Locate the cell with the specified text and output its [x, y] center coordinate. 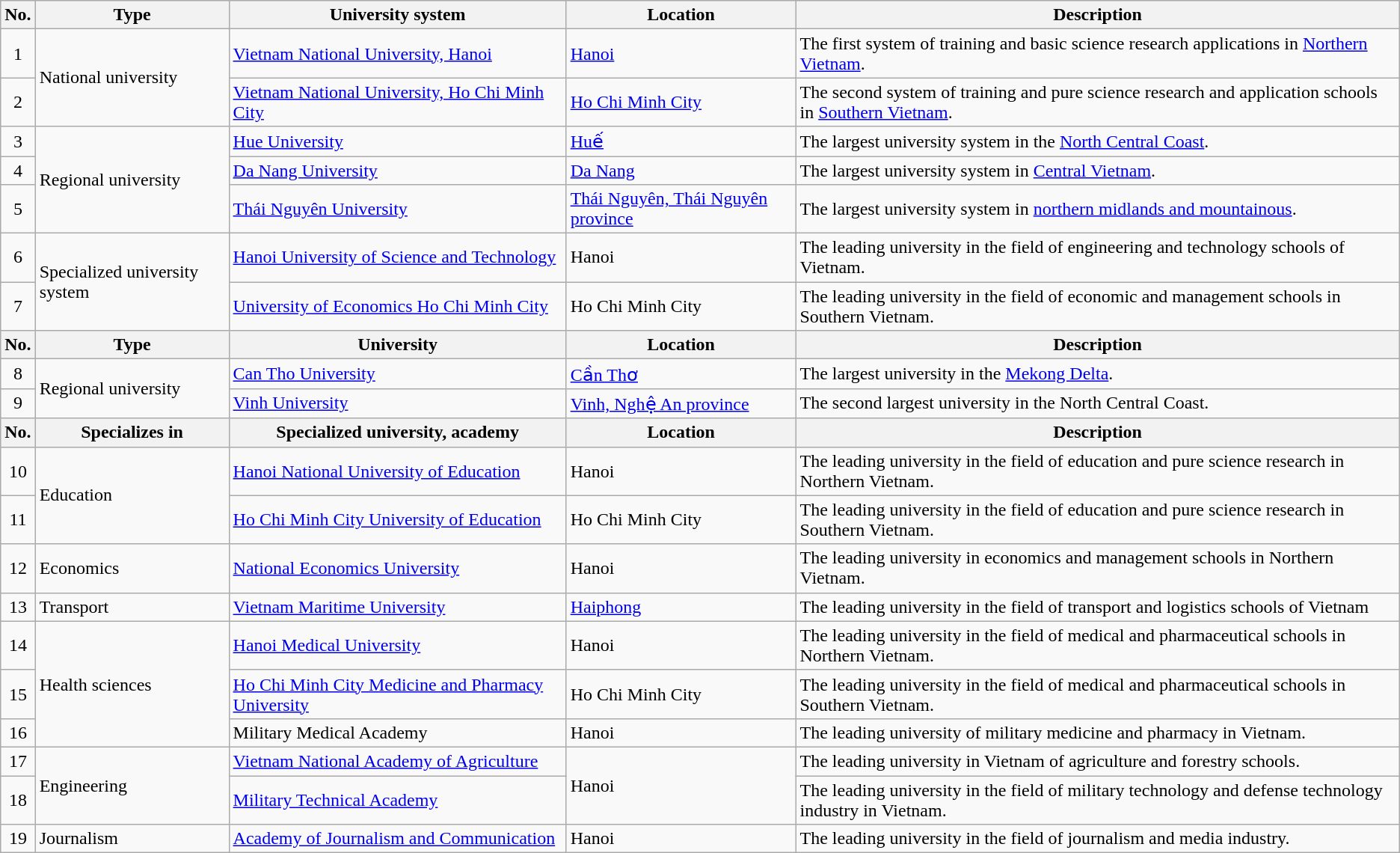
The leading university in the field of economic and management schools in Southern Vietnam. [1098, 307]
5 [18, 210]
Haiphong [681, 607]
17 [18, 761]
Journalism [132, 839]
The leading university in the field of transport and logistics schools of Vietnam [1098, 607]
Vietnam Maritime University [398, 607]
The largest university system in the North Central Coast. [1098, 141]
Health sciences [132, 684]
University system [398, 15]
Economics [132, 569]
Academy of Journalism and Communication [398, 839]
14 [18, 645]
9 [18, 403]
The leading university in the field of journalism and media industry. [1098, 839]
The leading university in the field of military technology and defense technology industry in Vietnam. [1098, 799]
2 [18, 102]
Huế [681, 141]
Da Nang [681, 170]
National Economics University [398, 569]
4 [18, 170]
The second system of training and pure science research and application schools in Southern Vietnam. [1098, 102]
3 [18, 141]
The leading university of military medicine and pharmacy in Vietnam. [1098, 733]
The second largest university in the North Central Coast. [1098, 403]
15 [18, 694]
University [398, 345]
The leading university in Vietnam of agriculture and forestry schools. [1098, 761]
Hanoi University of Science and Technology [398, 257]
The leading university in the field of education and pure science research in Northern Vietnam. [1098, 471]
Ho Chi Minh City University of Education [398, 519]
13 [18, 607]
Thái Nguyên University [398, 210]
Hue University [398, 141]
Vinh, Nghệ An province [681, 403]
10 [18, 471]
Specialized university, academy [398, 432]
Ho Chi Minh City Medicine and Pharmacy University [398, 694]
7 [18, 307]
Specializes in [132, 432]
The largest university in the Mekong Delta. [1098, 374]
Military Technical Academy [398, 799]
Hanoi National University of Education [398, 471]
1 [18, 54]
The leading university in economics and management schools in Northern Vietnam. [1098, 569]
11 [18, 519]
Thái Nguyên, Thái Nguyên province [681, 210]
The largest university system in Central Vietnam. [1098, 170]
12 [18, 569]
Education [132, 495]
The leading university in the field of engineering and technology schools of Vietnam. [1098, 257]
Can Tho University [398, 374]
8 [18, 374]
19 [18, 839]
Engineering [132, 786]
6 [18, 257]
The leading university in the field of education and pure science research in Southern Vietnam. [1098, 519]
16 [18, 733]
Military Medical Academy [398, 733]
Da Nang University [398, 170]
National university [132, 78]
Cần Thơ [681, 374]
Transport [132, 607]
The largest university system in northern midlands and mountainous. [1098, 210]
Vinh University [398, 403]
University of Economics Ho Chi Minh City [398, 307]
The first system of training and basic science research applications in Northern Vietnam. [1098, 54]
18 [18, 799]
Vietnam National University, Hanoi [398, 54]
Vietnam National Academy of Agriculture [398, 761]
Hanoi Medical University [398, 645]
The leading university in the field of medical and pharmaceutical schools in Southern Vietnam. [1098, 694]
Specialized university system [132, 282]
Vietnam National University, Ho Chi Minh City [398, 102]
The leading university in the field of medical and pharmaceutical schools in Northern Vietnam. [1098, 645]
